Locate the cell with the specified text and output its [X, Y] center coordinate. 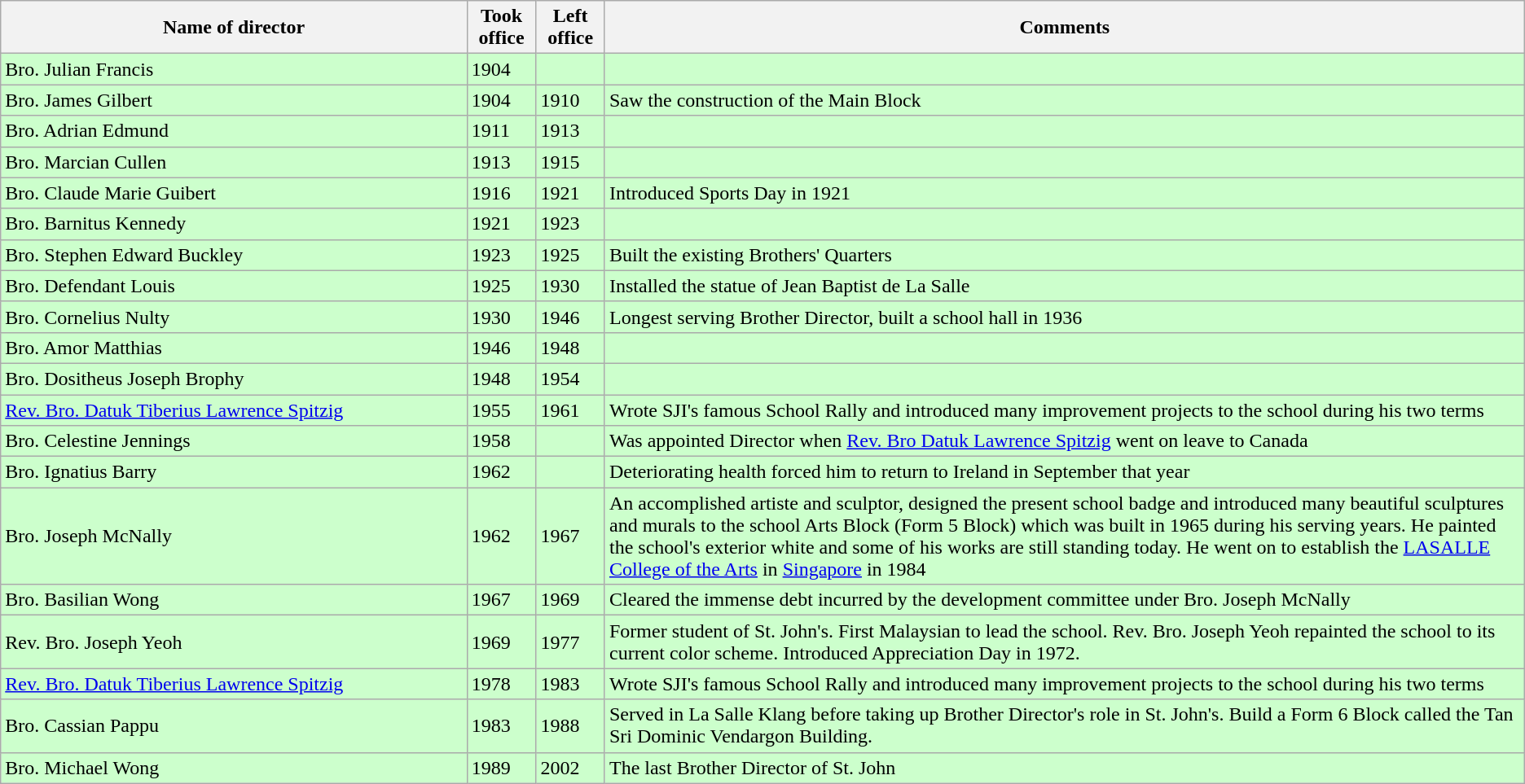
Deteriorating health forced him to return to Ireland in September that year [1064, 472]
Built the existing Brothers' Quarters [1064, 255]
Bro. Defendant Louis [235, 286]
1961 [570, 410]
1910 [570, 100]
1988 [570, 726]
Bro. Celestine Jennings [235, 441]
Left office [570, 28]
1915 [570, 162]
The last Brother Director of St. John [1064, 768]
Bro. Adrian Edmund [235, 131]
1954 [570, 379]
Bro. Julian Francis [235, 69]
Was appointed Director when Rev. Bro Datuk Lawrence Spitzig went on leave to Canada [1064, 441]
Took office [502, 28]
Bro. James Gilbert [235, 100]
1977 [570, 642]
Installed the statue of Jean Baptist de La Salle [1064, 286]
Bro. Cornelius Nulty [235, 317]
1978 [502, 684]
1955 [502, 410]
Bro. Joseph McNally [235, 536]
1989 [502, 768]
1916 [502, 193]
Bro. Michael Wong [235, 768]
Bro. Dositheus Joseph Brophy [235, 379]
Rev. Bro. Joseph Yeoh [235, 642]
Bro. Stephen Edward Buckley [235, 255]
Bro. Cassian Pappu [235, 726]
Bro. Barnitus Kennedy [235, 224]
Introduced Sports Day in 1921 [1064, 193]
Bro. Ignatius Barry [235, 472]
Bro. Amor Matthias [235, 348]
Bro. Marcian Cullen [235, 162]
Bro. Basilian Wong [235, 600]
Cleared the immense debt incurred by the development committee under Bro. Joseph McNally [1064, 600]
Bro. Claude Marie Guibert [235, 193]
1958 [502, 441]
2002 [570, 768]
1911 [502, 131]
Name of director [235, 28]
Served in La Salle Klang before taking up Brother Director's role in St. John's. Build a Form 6 Block called the Tan Sri Dominic Vendargon Building. [1064, 726]
Saw the construction of the Main Block [1064, 100]
Comments [1064, 28]
Longest serving Brother Director, built a school hall in 1936 [1064, 317]
